Return the (x, y) coordinate for the center point of the cell that contains the specified text.  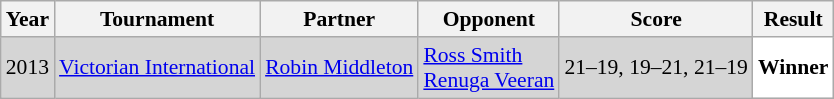
Result (794, 19)
Score (656, 19)
Winner (794, 68)
Tournament (157, 19)
Ross Smith Renuga Veeran (488, 68)
Year (28, 19)
21–19, 19–21, 21–19 (656, 68)
2013 (28, 68)
Victorian International (157, 68)
Robin Middleton (339, 68)
Opponent (488, 19)
Partner (339, 19)
